Output the (X, Y) coordinate of the center of the cell containing the given text.  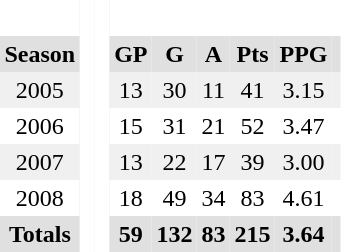
34 (214, 198)
GP (131, 54)
39 (252, 162)
PPG (304, 54)
41 (252, 90)
2006 (40, 126)
3.15 (304, 90)
31 (174, 126)
11 (214, 90)
52 (252, 126)
215 (252, 234)
2008 (40, 198)
3.00 (304, 162)
17 (214, 162)
132 (174, 234)
22 (174, 162)
2007 (40, 162)
2005 (40, 90)
30 (174, 90)
59 (131, 234)
A (214, 54)
Season (40, 54)
4.61 (304, 198)
Pts (252, 54)
3.47 (304, 126)
21 (214, 126)
G (174, 54)
15 (131, 126)
Totals (40, 234)
3.64 (304, 234)
49 (174, 198)
18 (131, 198)
